Extract the [x, y] coordinate from the center of the cell holding the provided text.  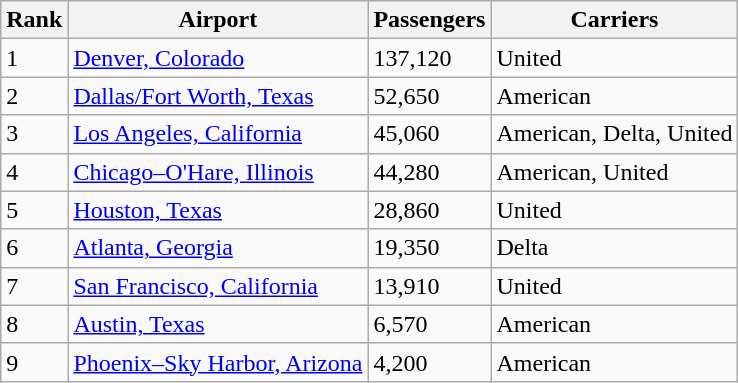
2 [34, 96]
19,350 [430, 248]
Passengers [430, 20]
6,570 [430, 324]
4 [34, 172]
Airport [218, 20]
9 [34, 362]
San Francisco, California [218, 286]
Atlanta, Georgia [218, 248]
Houston, Texas [218, 210]
Austin, Texas [218, 324]
5 [34, 210]
Chicago–O'Hare, Illinois [218, 172]
7 [34, 286]
American, United [614, 172]
Phoenix–Sky Harbor, Arizona [218, 362]
13,910 [430, 286]
52,650 [430, 96]
4,200 [430, 362]
6 [34, 248]
Rank [34, 20]
Dallas/Fort Worth, Texas [218, 96]
44,280 [430, 172]
Los Angeles, California [218, 134]
1 [34, 58]
8 [34, 324]
137,120 [430, 58]
3 [34, 134]
Denver, Colorado [218, 58]
45,060 [430, 134]
American, Delta, United [614, 134]
28,860 [430, 210]
Delta [614, 248]
Carriers [614, 20]
